Identify which cell holds the provided text, then report its (x, y) central coordinate. 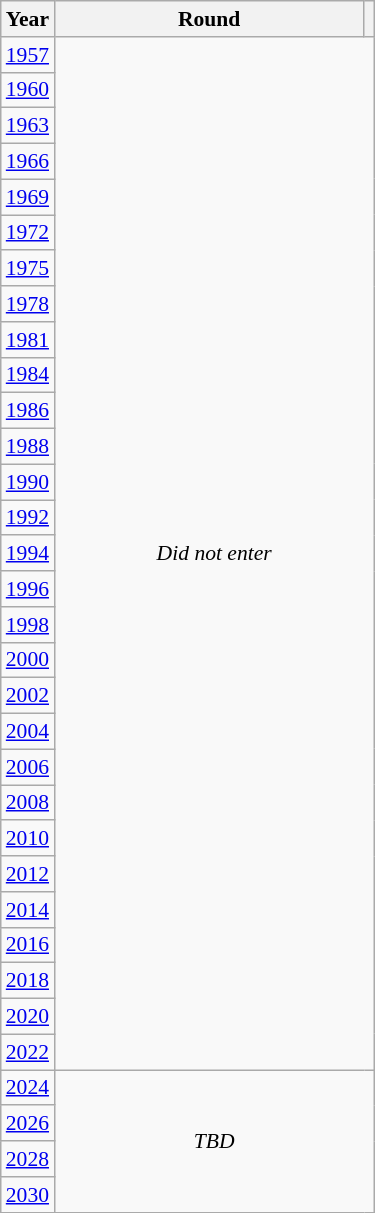
1963 (28, 126)
2002 (28, 696)
1978 (28, 304)
2026 (28, 1124)
1984 (28, 375)
2004 (28, 732)
2018 (28, 981)
1990 (28, 482)
1992 (28, 518)
2028 (28, 1159)
1981 (28, 340)
1998 (28, 625)
1966 (28, 162)
2024 (28, 1088)
2016 (28, 945)
1994 (28, 554)
2010 (28, 839)
2022 (28, 1052)
Round (209, 19)
2020 (28, 1017)
1972 (28, 233)
2012 (28, 874)
2008 (28, 803)
2014 (28, 910)
2006 (28, 767)
Year (28, 19)
1957 (28, 55)
1969 (28, 197)
1960 (28, 90)
Did not enter (214, 554)
2000 (28, 660)
1986 (28, 411)
TBD (214, 1141)
1975 (28, 269)
1996 (28, 589)
1988 (28, 447)
2030 (28, 1195)
